For the text-containing cell, return its midpoint in (x, y) coordinate format. 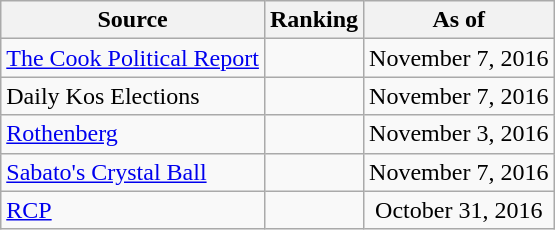
Daily Kos Elections (133, 96)
Source (133, 20)
As of (459, 20)
November 3, 2016 (459, 134)
RCP (133, 210)
Sabato's Crystal Ball (133, 172)
Ranking (314, 20)
October 31, 2016 (459, 210)
Rothenberg (133, 134)
The Cook Political Report (133, 58)
